Detect which cell encompasses the target text, then output its [X, Y] center coordinate. 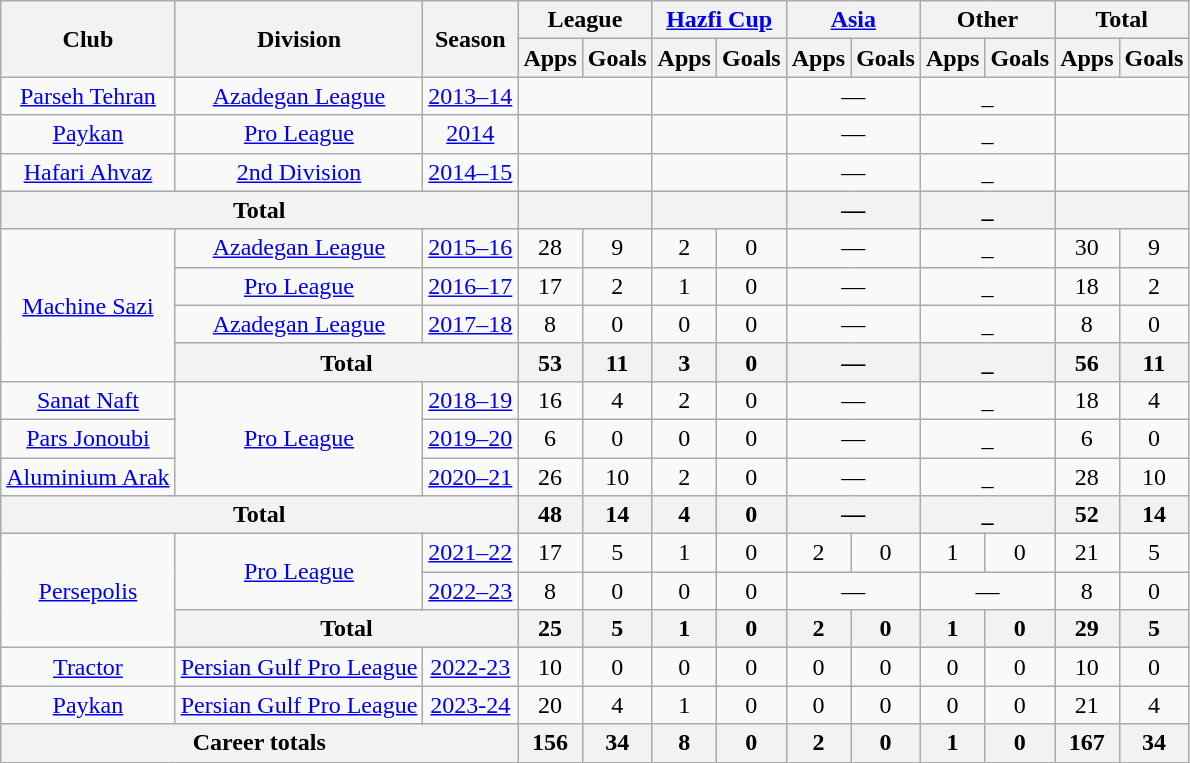
2014–15 [470, 172]
2017–18 [470, 324]
2020–21 [470, 477]
Division [299, 39]
Hazfi Cup [719, 20]
Machine Sazi [88, 305]
2023-24 [470, 705]
26 [550, 477]
2nd Division [299, 172]
156 [550, 743]
16 [550, 400]
2016–17 [470, 286]
Sanat Naft [88, 400]
2014 [470, 134]
Hafari Ahvaz [88, 172]
167 [1087, 743]
Tractor [88, 667]
Persepolis [88, 591]
2022-23 [470, 667]
Parseh Tehran [88, 96]
25 [550, 629]
Pars Jonoubi [88, 438]
2015–16 [470, 248]
3 [684, 362]
Aluminium Arak [88, 477]
30 [1087, 248]
56 [1087, 362]
2019–20 [470, 438]
2021–22 [470, 553]
Other [987, 20]
2018–19 [470, 400]
20 [550, 705]
Club [88, 39]
2013–14 [470, 96]
Season [470, 39]
Asia [853, 20]
2022–23 [470, 591]
48 [550, 515]
52 [1087, 515]
League [585, 20]
Career totals [260, 743]
29 [1087, 629]
53 [550, 362]
